For the text-containing cell, return its midpoint in (x, y) coordinate format. 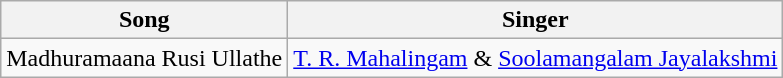
Song (144, 20)
Madhuramaana Rusi Ullathe (144, 58)
T. R. Mahalingam & Soolamangalam Jayalakshmi (536, 58)
Singer (536, 20)
